Find where the given text appears and provide that cell's center as [X, Y] coordinate. 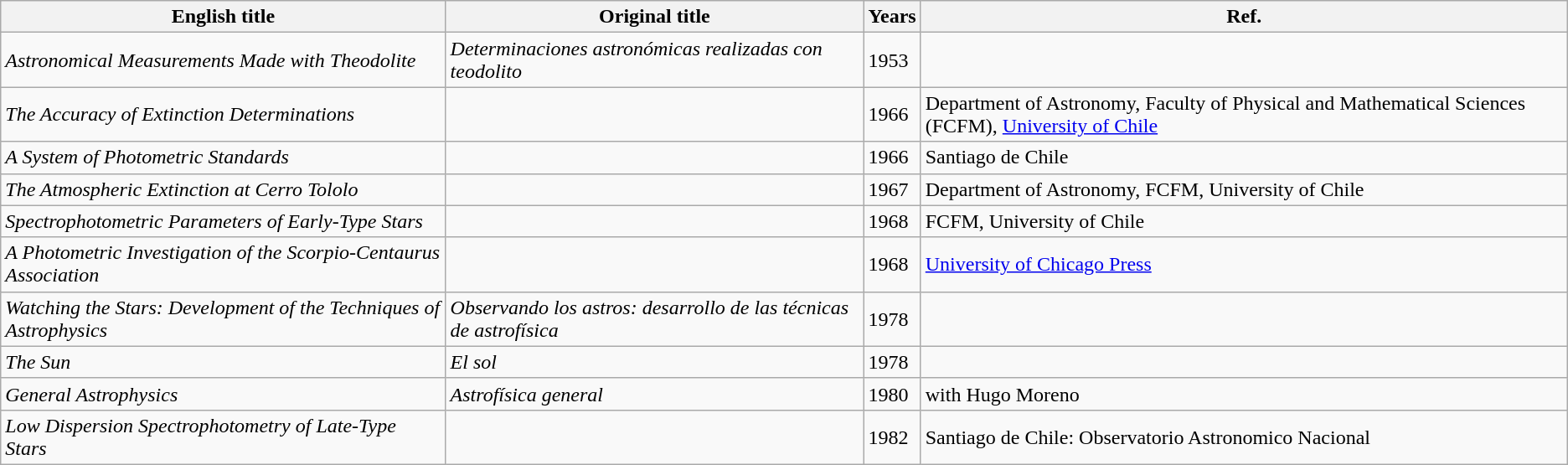
A System of Photometric Standards [223, 158]
Watching the Stars: Development of the Techniques of Astrophysics [223, 318]
Low Dispersion Spectrophotometry of Late-Type Stars [223, 437]
Observando los astros: desarrollo de las técnicas de astrofísica [655, 318]
Santiago de Chile: Observatorio Astronomico Nacional [1244, 437]
1953 [892, 60]
English title [223, 17]
Astrofísica general [655, 394]
Original title [655, 17]
Years [892, 17]
Spectrophotometric Parameters of Early-Type Stars [223, 221]
1967 [892, 189]
FCFM, University of Chile [1244, 221]
Department of Astronomy, FCFM, University of Chile [1244, 189]
Santiago de Chile [1244, 158]
1982 [892, 437]
A Photometric Investigation of the Scorpio-Centaurus Association [223, 265]
General Astrophysics [223, 394]
Astronomical Measurements Made with Theodolite [223, 60]
The Atmospheric Extinction at Cerro Tololo [223, 189]
The Sun [223, 362]
with Hugo Moreno [1244, 394]
The Accuracy of Extinction Determinations [223, 114]
Ref. [1244, 17]
El sol [655, 362]
Determinaciones astronómicas realizadas con teodolito [655, 60]
Department of Astronomy, Faculty of Physical and Mathematical Sciences (FCFM), University of Chile [1244, 114]
1980 [892, 394]
University of Chicago Press [1244, 265]
